Find where the given text appears and provide that cell's center as (X, Y) coordinate. 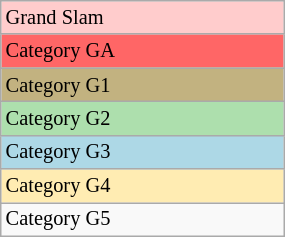
Category G1 (142, 85)
Category GA (142, 51)
Category G3 (142, 152)
Category G2 (142, 118)
Category G4 (142, 186)
Grand Slam (142, 17)
Category G5 (142, 219)
